Identify which cell holds the provided text, then report its [x, y] central coordinate. 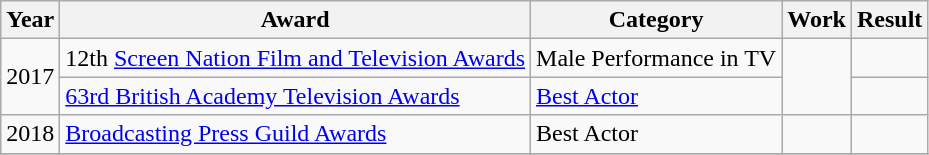
Year [30, 20]
Category [656, 20]
Male Performance in TV [656, 58]
Result [889, 20]
63rd British Academy Television Awards [296, 96]
Broadcasting Press Guild Awards [296, 134]
2017 [30, 77]
2018 [30, 134]
12th Screen Nation Film and Television Awards [296, 58]
Award [296, 20]
Work [817, 20]
